Identify which cell holds the provided text, then report its [X, Y] central coordinate. 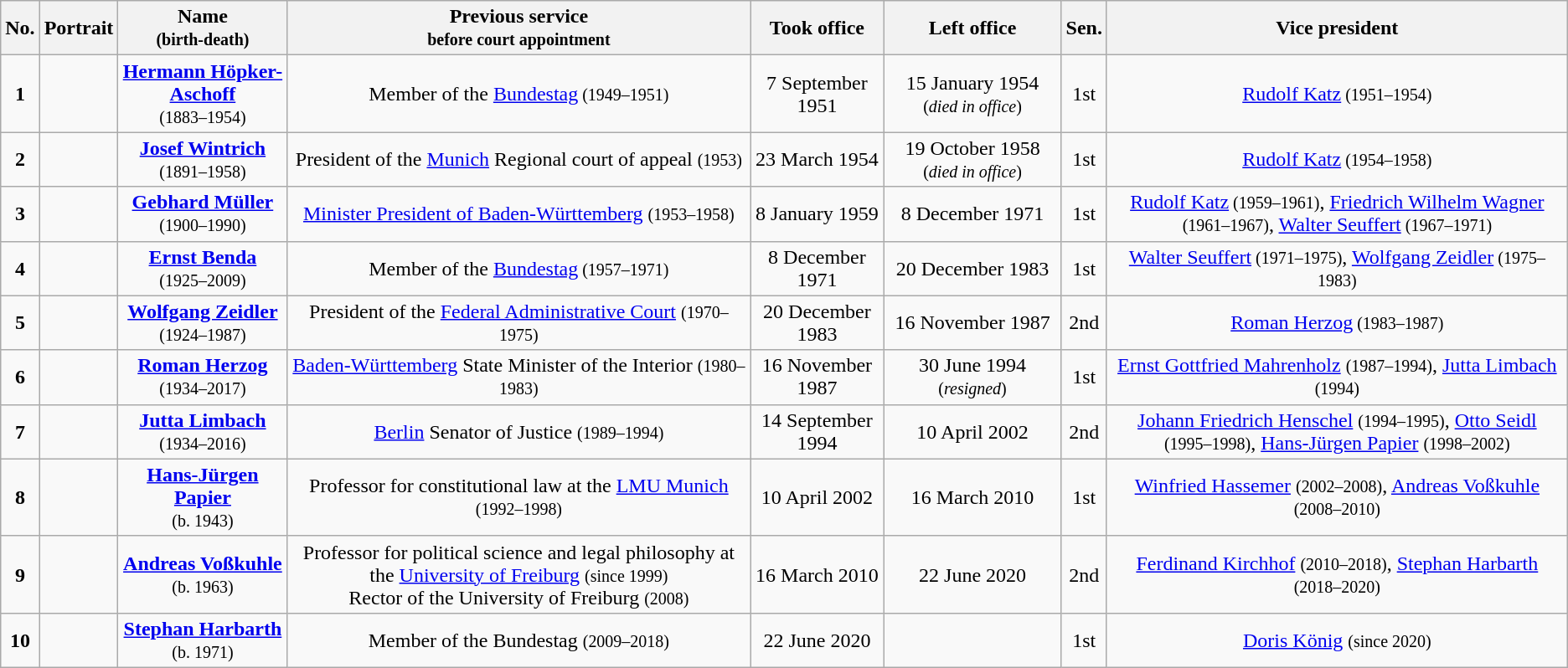
Professor for constitutional law at the LMU Munich (1992–1998) [519, 497]
Member of the Bundestag (2009–2018) [519, 640]
9 [20, 574]
23 March 1954 [818, 159]
Andreas Voßkuhle (b. 1963) [203, 574]
Rudolf Katz (1954–1958) [1337, 159]
Winfried Hassemer (2002–2008), Andreas Voßkuhle (2008–2010) [1337, 497]
Minister President of Baden-Württemberg (1953–1958) [519, 214]
Jutta Limbach (1934–2016) [203, 432]
Hans-Jürgen Papier (b. 1943) [203, 497]
19 October 1958 (died in office) [972, 159]
10 [20, 640]
Portrait [79, 28]
President of the Federal Administrative Court (1970–1975) [519, 323]
15 January 1954 (died in office) [972, 94]
Ernst Gottfried Mahrenholz (1987–1994), Jutta Limbach (1994) [1337, 377]
No. [20, 28]
Left office [972, 28]
Professor for political science and legal philosophy at the University of Freiburg (since 1999) Rector of the University of Freiburg (2008) [519, 574]
Gebhard Müller (1900–1990) [203, 214]
30 June 1994 (resigned) [972, 377]
Doris König (since 2020) [1337, 640]
Took office [818, 28]
7 September 1951 [818, 94]
Berlin Senator of Justice (1989–1994) [519, 432]
Member of the Bundestag (1949–1951) [519, 94]
7 [20, 432]
Josef Wintrich (1891–1958) [203, 159]
1 [20, 94]
14 September 1994 [818, 432]
Vice president [1337, 28]
Rudolf Katz (1959–1961), Friedrich Wilhelm Wagner (1961–1967), Walter Seuffert (1967–1971) [1337, 214]
Roman Herzog (1983–1987) [1337, 323]
Walter Seuffert (1971–1975), Wolfgang Zeidler (1975–1983) [1337, 268]
President of the Munich Regional court of appeal (1953) [519, 159]
Previous servicebefore court appointment [519, 28]
4 [20, 268]
Johann Friedrich Henschel (1994–1995), Otto Seidl (1995–1998), Hans-Jürgen Papier (1998–2002) [1337, 432]
Ferdinand Kirchhof (2010–2018), Stephan Harbarth (2018–2020) [1337, 574]
Baden-Württemberg State Minister of the Interior (1980–1983) [519, 377]
Roman Herzog (1934–2017) [203, 377]
8 [20, 497]
5 [20, 323]
Stephan Harbarth(b. 1971) [203, 640]
Name(birth-death) [203, 28]
Member of the Bundestag (1957–1971) [519, 268]
3 [20, 214]
Ernst Benda (1925–2009) [203, 268]
Hermann Höpker-Aschoff(1883–1954) [203, 94]
Sen. [1084, 28]
2 [20, 159]
8 January 1959 [818, 214]
Wolfgang Zeidler (1924–1987) [203, 323]
6 [20, 377]
Rudolf Katz (1951–1954) [1337, 94]
